Capture the cell that displays the provided text and extract its (x, y) central coordinate. 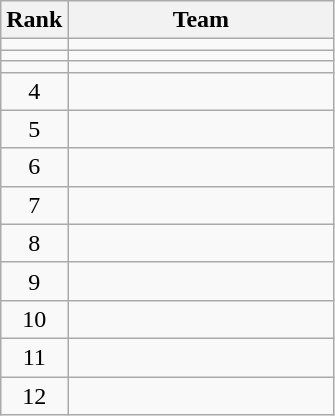
4 (34, 91)
5 (34, 129)
12 (34, 395)
7 (34, 205)
11 (34, 357)
6 (34, 167)
10 (34, 319)
Rank (34, 20)
9 (34, 281)
8 (34, 243)
Team (201, 20)
